Capture the cell that displays the provided text and extract its (X, Y) central coordinate. 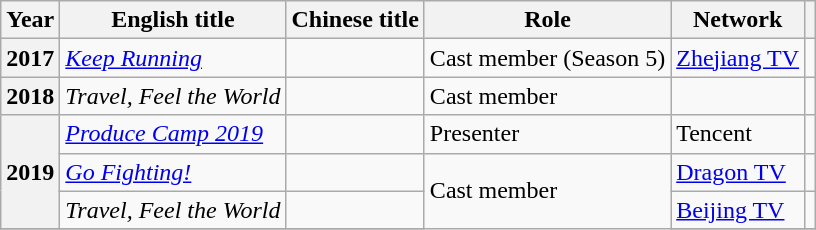
Keep Running (173, 58)
Tencent (738, 134)
Cast member (Season 5) (547, 58)
Produce Camp 2019 (173, 134)
Presenter (547, 134)
Zhejiang TV (738, 58)
English title (173, 20)
Network (738, 20)
Year (30, 20)
2018 (30, 96)
Role (547, 20)
2019 (30, 172)
Beijing TV (738, 210)
2017 (30, 58)
Go Fighting! (173, 172)
Dragon TV (738, 172)
Chinese title (355, 20)
